From the cell containing the given text, extract its center point as (x, y) coordinate. 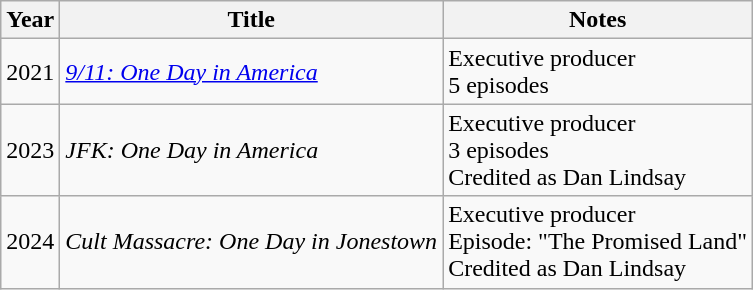
Cult Massacre: One Day in Jonestown (252, 242)
Executive producer5 episodes (598, 72)
Year (30, 20)
9/11: One Day in America (252, 72)
2023 (30, 150)
2024 (30, 242)
JFK: One Day in America (252, 150)
Executive producerEpisode: "The Promised Land"Credited as Dan Lindsay (598, 242)
Notes (598, 20)
2021 (30, 72)
Executive producer3 episodesCredited as Dan Lindsay (598, 150)
Title (252, 20)
